Search for the cell housing the specified text and yield its [X, Y] center coordinate. 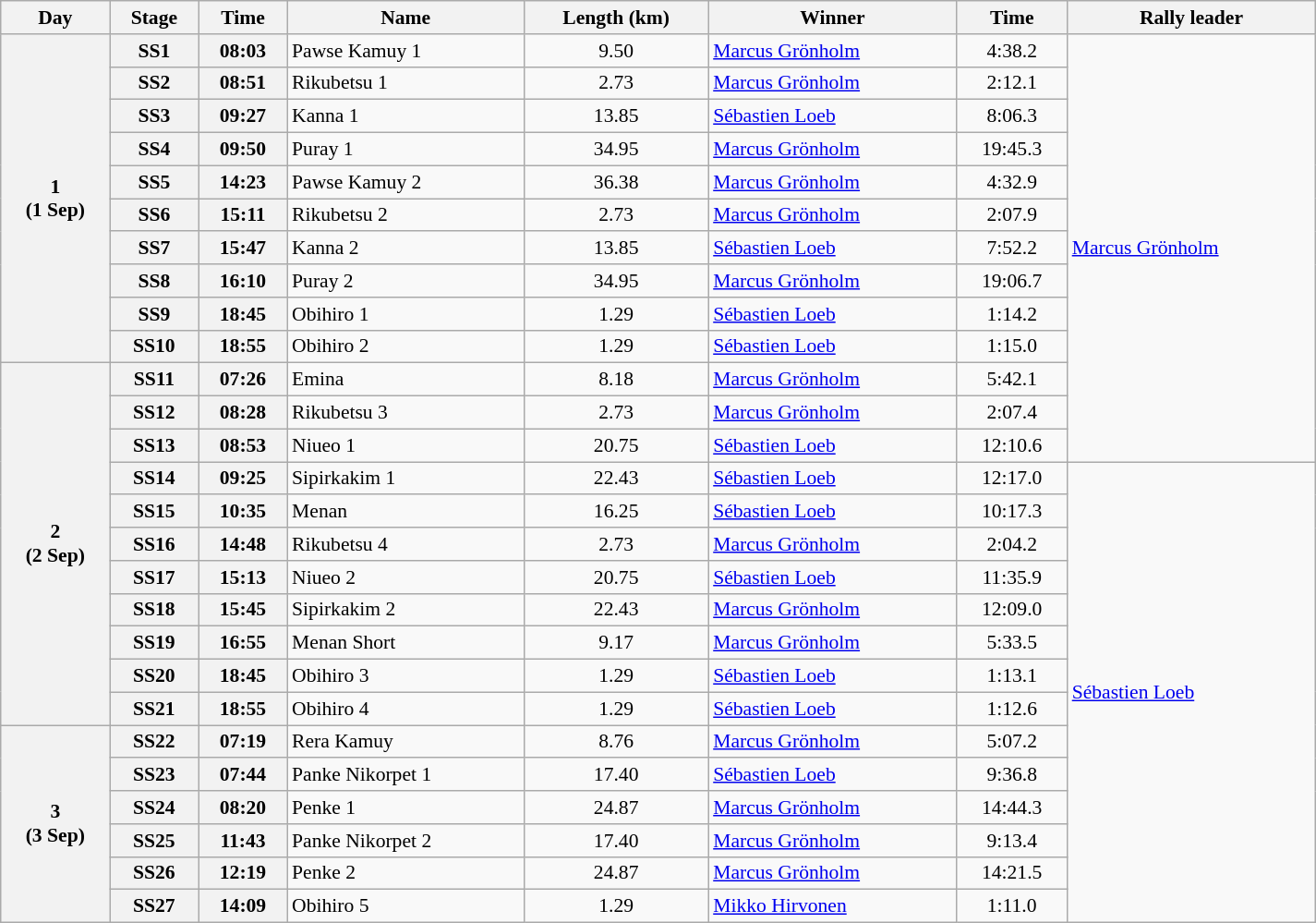
10:17.3 [1012, 512]
11:35.9 [1012, 577]
Niueo 1 [405, 445]
Rikubetsu 1 [405, 83]
16:55 [243, 643]
Obihiro 1 [405, 314]
15:11 [243, 215]
14:48 [243, 544]
SS10 [154, 346]
Pawse Kamuy 1 [405, 51]
Obihiro 5 [405, 906]
8:06.3 [1012, 116]
Rikubetsu 3 [405, 413]
2:07.4 [1012, 413]
7:52.2 [1012, 249]
Rally leader [1191, 18]
SS14 [154, 479]
5:33.5 [1012, 643]
12:17.0 [1012, 479]
9.17 [616, 643]
11:43 [243, 841]
SS19 [154, 643]
SS26 [154, 873]
SS15 [154, 512]
09:50 [243, 150]
12:09.0 [1012, 610]
Rikubetsu 2 [405, 215]
08:28 [243, 413]
8.76 [616, 742]
Rera Kamuy [405, 742]
07:26 [243, 380]
14:21.5 [1012, 873]
Rikubetsu 4 [405, 544]
Obihiro 4 [405, 709]
SS25 [154, 841]
Penke 2 [405, 873]
Length (km) [616, 18]
Stage [154, 18]
9.50 [616, 51]
09:25 [243, 479]
SS4 [154, 150]
36.38 [616, 182]
08:03 [243, 51]
15:13 [243, 577]
1:15.0 [1012, 346]
Puray 2 [405, 281]
Emina [405, 380]
Panke Nikorpet 1 [405, 775]
10:35 [243, 512]
SS11 [154, 380]
SS16 [154, 544]
SS2 [154, 83]
2:12.1 [1012, 83]
07:19 [243, 742]
9:36.8 [1012, 775]
SS7 [154, 249]
Panke Nikorpet 2 [405, 841]
SS8 [154, 281]
1:13.1 [1012, 676]
SS24 [154, 808]
Kanna 2 [405, 249]
Sipirkakim 1 [405, 479]
Menan [405, 512]
Menan Short [405, 643]
Kanna 1 [405, 116]
1:12.6 [1012, 709]
SS18 [154, 610]
5:07.2 [1012, 742]
08:20 [243, 808]
Pawse Kamuy 2 [405, 182]
SS20 [154, 676]
SS5 [154, 182]
09:27 [243, 116]
Obihiro 2 [405, 346]
SS3 [154, 116]
SS9 [154, 314]
19:06.7 [1012, 281]
SS23 [154, 775]
SS1 [154, 51]
8.18 [616, 380]
Sipirkakim 2 [405, 610]
1:11.0 [1012, 906]
15:45 [243, 610]
15:47 [243, 249]
12:19 [243, 873]
08:51 [243, 83]
Obihiro 3 [405, 676]
16:10 [243, 281]
2:04.2 [1012, 544]
4:32.9 [1012, 182]
Niueo 2 [405, 577]
Winner [833, 18]
19:45.3 [1012, 150]
Penke 1 [405, 808]
Name [405, 18]
2(2 Sep) [55, 544]
12:10.6 [1012, 445]
SS6 [154, 215]
14:44.3 [1012, 808]
1:14.2 [1012, 314]
Day [55, 18]
Puray 1 [405, 150]
3(3 Sep) [55, 824]
Mikko Hirvonen [833, 906]
14:09 [243, 906]
2:07.9 [1012, 215]
07:44 [243, 775]
SS13 [154, 445]
SS27 [154, 906]
14:23 [243, 182]
4:38.2 [1012, 51]
5:42.1 [1012, 380]
9:13.4 [1012, 841]
16.25 [616, 512]
SS17 [154, 577]
SS21 [154, 709]
SS22 [154, 742]
08:53 [243, 445]
1(1 Sep) [55, 199]
SS12 [154, 413]
